Identify which cell holds the provided text, then report its (x, y) central coordinate. 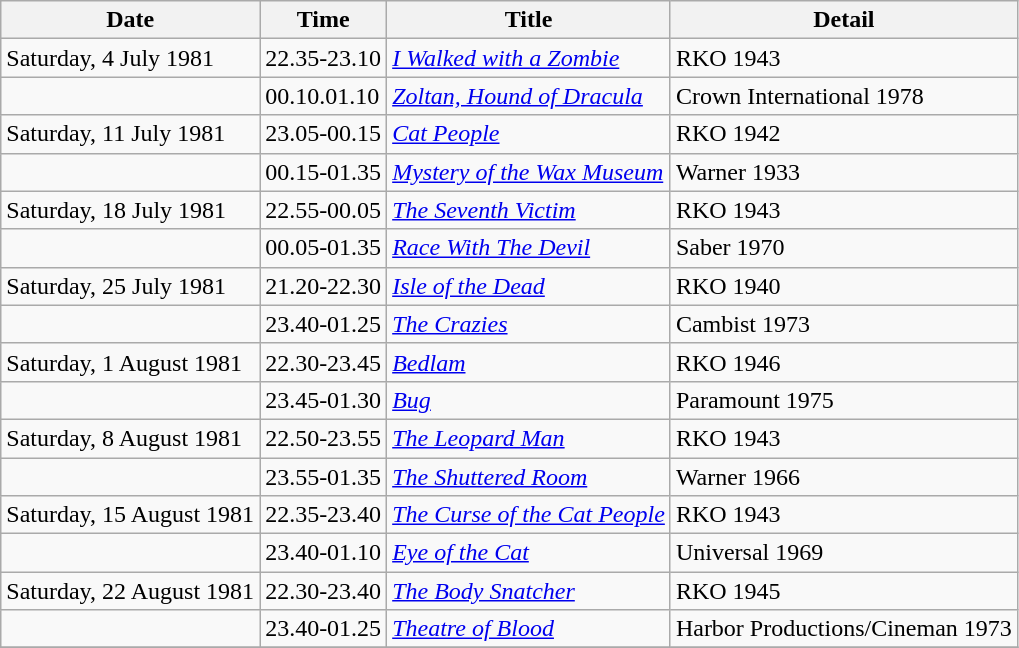
Saturday, 18 July 1981 (130, 210)
Saturday, 11 July 1981 (130, 134)
RKO 1940 (844, 286)
Harbor Productions/Cineman 1973 (844, 629)
22.30-23.40 (324, 591)
Mystery of the Wax Museum (529, 172)
I Walked with a Zombie (529, 58)
Warner 1966 (844, 477)
Time (324, 20)
Saturday, 15 August 1981 (130, 515)
Isle of the Dead (529, 286)
Cambist 1973 (844, 324)
Title (529, 20)
Theatre of Blood (529, 629)
Bedlam (529, 362)
23.05-00.15 (324, 134)
The Curse of the Cat People (529, 515)
The Body Snatcher (529, 591)
00.15-01.35 (324, 172)
22.50-23.55 (324, 438)
22.35-23.40 (324, 515)
Saturday, 1 August 1981 (130, 362)
Saturday, 4 July 1981 (130, 58)
The Shuttered Room (529, 477)
RKO 1945 (844, 591)
Cat People (529, 134)
Saturday, 8 August 1981 (130, 438)
22.55-00.05 (324, 210)
Eye of the Cat (529, 553)
RKO 1946 (844, 362)
Bug (529, 400)
Race With The Devil (529, 248)
Warner 1933 (844, 172)
Date (130, 20)
22.35-23.10 (324, 58)
Crown International 1978 (844, 96)
00.10.01.10 (324, 96)
The Leopard Man (529, 438)
23.55-01.35 (324, 477)
Detail (844, 20)
23.45-01.30 (324, 400)
RKO 1942 (844, 134)
The Crazies (529, 324)
The Seventh Victim (529, 210)
Saber 1970 (844, 248)
23.40-01.10 (324, 553)
21.20-22.30 (324, 286)
00.05-01.35 (324, 248)
Saturday, 22 August 1981 (130, 591)
Universal 1969 (844, 553)
Saturday, 25 July 1981 (130, 286)
22.30-23.45 (324, 362)
Zoltan, Hound of Dracula (529, 96)
Paramount 1975 (844, 400)
